From the cell containing the given text, extract its center point as [X, Y] coordinate. 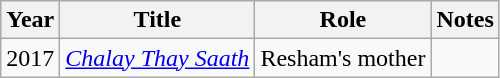
Notes [465, 20]
Resham's mother [343, 58]
Role [343, 20]
Title [158, 20]
Year [30, 20]
2017 [30, 58]
Chalay Thay Saath [158, 58]
